Detect which cell encompasses the target text, then output its [x, y] center coordinate. 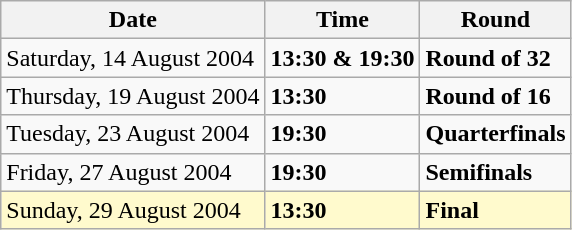
Quarterfinals [496, 134]
Date [133, 20]
Sunday, 29 August 2004 [133, 210]
Saturday, 14 August 2004 [133, 58]
Round of 16 [496, 96]
Round [496, 20]
Semifinals [496, 172]
Round of 32 [496, 58]
Time [342, 20]
Thursday, 19 August 2004 [133, 96]
Final [496, 210]
Tuesday, 23 August 2004 [133, 134]
Friday, 27 August 2004 [133, 172]
13:30 & 19:30 [342, 58]
